Find where the given text appears and provide that cell's center as (x, y) coordinate. 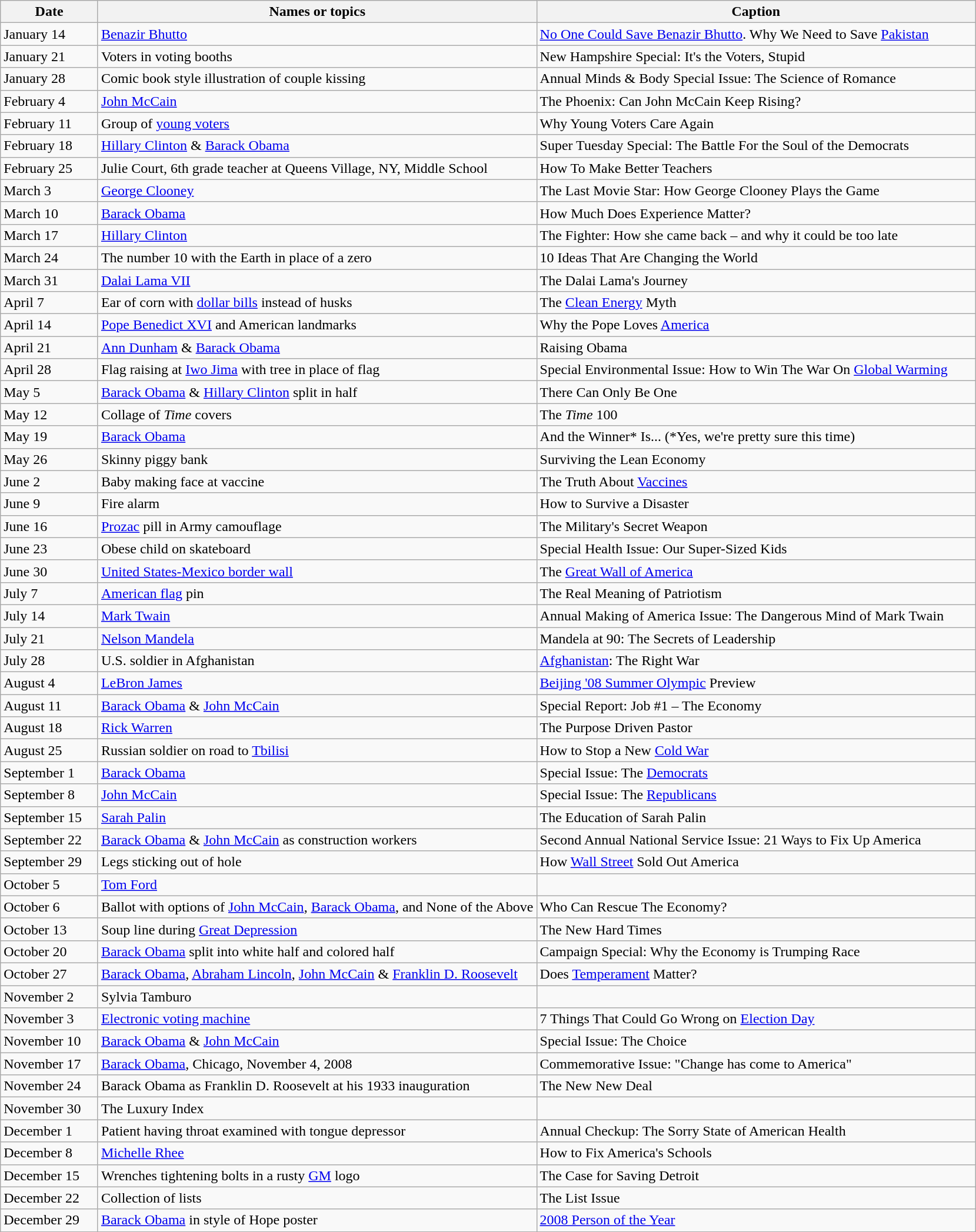
United States-Mexico border wall (317, 571)
June 9 (49, 504)
How Much Does Experience Matter? (756, 213)
Special Environmental Issue: How to Win The War On Global Warming (756, 370)
Commemorative Issue: "Change has come to America" (756, 1064)
The New New Deal (756, 1086)
U.S. soldier in Afghanistan (317, 661)
June 16 (49, 526)
December 15 (49, 1176)
April 14 (49, 325)
The Last Movie Star: How George Clooney Plays the Game (756, 191)
The Military's Secret Weapon (756, 526)
January 28 (49, 79)
December 8 (49, 1153)
November 24 (49, 1086)
Baby making face at vaccine (317, 482)
November 2 (49, 997)
Why the Pope Loves America (756, 325)
The Phoenix: Can John McCain Keep Rising? (756, 101)
February 25 (49, 168)
February 18 (49, 146)
January 21 (49, 56)
March 31 (49, 281)
August 11 (49, 706)
The Dalai Lama's Journey (756, 281)
Names or topics (317, 12)
Sylvia Tamburo (317, 997)
2008 Person of the Year (756, 1220)
September 22 (49, 840)
No One Could Save Benazir Bhutto. Why We Need to Save Pakistan (756, 34)
Barack Obama in style of Hope poster (317, 1220)
The Clean Energy Myth (756, 303)
Hillary Clinton (317, 235)
How to Fix America's Schools (756, 1153)
Soup line during Great Depression (317, 929)
Barack Obama & Hillary Clinton split in half (317, 392)
Surviving the Lean Economy (756, 459)
Rick Warren (317, 728)
Ann Dunham & Barack Obama (317, 348)
May 19 (49, 437)
July 21 (49, 638)
American flag pin (317, 593)
Raising Obama (756, 348)
March 24 (49, 258)
May 26 (49, 459)
Sarah Palin (317, 817)
How to Stop a New Cold War (756, 750)
Julie Court, 6th grade teacher at Queens Village, NY, Middle School (317, 168)
Group of young voters (317, 123)
Who Can Rescue The Economy? (756, 907)
Beijing '08 Summer Olympic Preview (756, 683)
Comic book style illustration of couple kissing (317, 79)
How to Survive a Disaster (756, 504)
March 3 (49, 191)
Barack Obama, Chicago, November 4, 2008 (317, 1064)
The Time 100 (756, 415)
Benazir Bhutto (317, 34)
November 3 (49, 1019)
August 4 (49, 683)
September 15 (49, 817)
The Great Wall of America (756, 571)
The Fighter: How she came back – and why it could be too late (756, 235)
Afghanistan: The Right War (756, 661)
Ear of corn with dollar bills instead of husks (317, 303)
June 30 (49, 571)
Mandela at 90: The Secrets of Leadership (756, 638)
10 Ideas That Are Changing the World (756, 258)
Special Issue: The Republicans (756, 795)
Does Temperament Matter? (756, 974)
October 13 (49, 929)
Barack Obama, Abraham Lincoln, John McCain & Franklin D. Roosevelt (317, 974)
Nelson Mandela (317, 638)
Collection of lists (317, 1198)
Super Tuesday Special: The Battle For the Soul of the Democrats (756, 146)
December 29 (49, 1220)
Caption (756, 12)
The Real Meaning of Patriotism (756, 593)
Patient having throat examined with tongue depressor (317, 1131)
Mark Twain (317, 616)
Special Issue: The Choice (756, 1041)
September 8 (49, 795)
There Can Only Be One (756, 392)
Campaign Special: Why the Economy is Trumping Race (756, 951)
May 12 (49, 415)
Barack Obama split into white half and colored half (317, 951)
Collage of Time covers (317, 415)
Special Issue: The Democrats (756, 773)
Why Young Voters Care Again (756, 123)
October 6 (49, 907)
Prozac pill in Army camouflage (317, 526)
April 21 (49, 348)
Annual Minds & Body Special Issue: The Science of Romance (756, 79)
Special Health Issue: Our Super-Sized Kids (756, 549)
Dalai Lama VII (317, 281)
New Hampshire Special: It's the Voters, Stupid (756, 56)
Barack Obama as Franklin D. Roosevelt at his 1933 inauguration (317, 1086)
September 1 (49, 773)
July 7 (49, 593)
How Wall Street Sold Out America (756, 862)
Michelle Rhee (317, 1153)
Tom Ford (317, 884)
April 7 (49, 303)
The Case for Saving Detroit (756, 1176)
Ballot with options of John McCain, Barack Obama, and None of the Above (317, 907)
August 25 (49, 750)
October 5 (49, 884)
The Truth About Vaccines (756, 482)
Skinny piggy bank (317, 459)
June 23 (49, 549)
The New Hard Times (756, 929)
7 Things That Could Go Wrong on Election Day (756, 1019)
How To Make Better Teachers (756, 168)
The Education of Sarah Palin (756, 817)
The List Issue (756, 1198)
February 4 (49, 101)
June 2 (49, 482)
February 11 (49, 123)
Legs sticking out of hole (317, 862)
Annual Checkup: The Sorry State of American Health (756, 1131)
Annual Making of America Issue: The Dangerous Mind of Mark Twain (756, 616)
September 29 (49, 862)
Special Report: Job #1 – The Economy (756, 706)
November 10 (49, 1041)
Second Annual National Service Issue: 21 Ways to Fix Up America (756, 840)
August 18 (49, 728)
October 27 (49, 974)
July 14 (49, 616)
Hillary Clinton & Barack Obama (317, 146)
Voters in voting booths (317, 56)
Electronic voting machine (317, 1019)
And the Winner* Is... (*Yes, we're pretty sure this time) (756, 437)
Date (49, 12)
December 1 (49, 1131)
Flag raising at Iwo Jima with tree in place of flag (317, 370)
Pope Benedict XVI and American landmarks (317, 325)
Wrenches tightening bolts in a rusty GM logo (317, 1176)
January 14 (49, 34)
The number 10 with the Earth in place of a zero (317, 258)
Russian soldier on road to Tbilisi (317, 750)
Barack Obama & John McCain as construction workers (317, 840)
November 17 (49, 1064)
George Clooney (317, 191)
May 5 (49, 392)
Obese child on skateboard (317, 549)
The Luxury Index (317, 1109)
LeBron James (317, 683)
March 10 (49, 213)
November 30 (49, 1109)
April 28 (49, 370)
Fire alarm (317, 504)
March 17 (49, 235)
December 22 (49, 1198)
July 28 (49, 661)
The Purpose Driven Pastor (756, 728)
October 20 (49, 951)
